Return [x, y] of the center of cell containing provided text 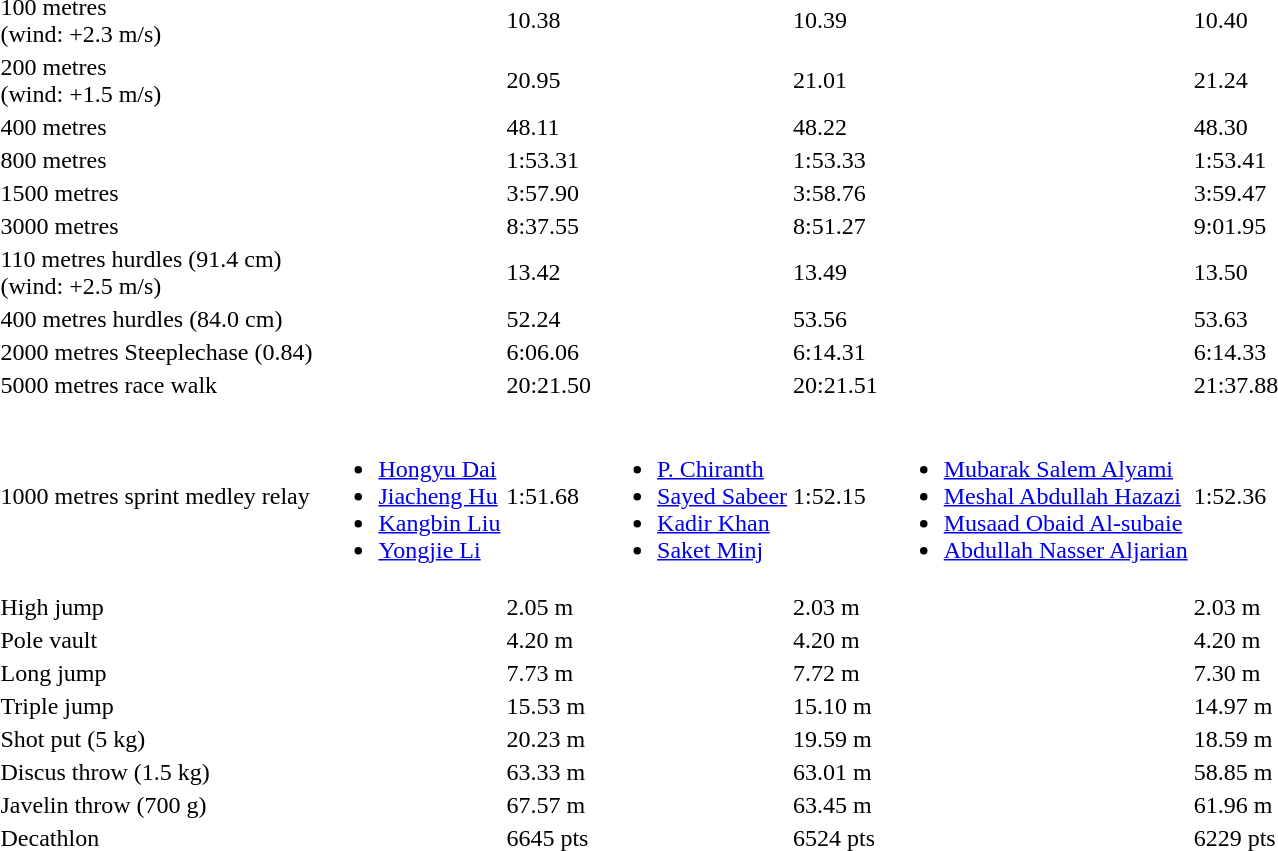
21.01 [836, 80]
52.24 [549, 319]
8:37.55 [549, 226]
1:51.68 [549, 496]
1:53.33 [836, 160]
7.72 m [836, 673]
20.23 m [549, 739]
2.05 m [549, 607]
63.33 m [549, 772]
13.42 [549, 272]
Hongyu DaiJiacheng HuKangbin LiuYongjie Li [410, 496]
1:52.15 [836, 496]
3:58.76 [836, 193]
20:21.50 [549, 385]
67.57 m [549, 805]
Mubarak Salem AlyamiMeshal Abdullah HazaziMusaad Obaid Al-subaieAbdullah Nasser Aljarian [1036, 496]
6:06.06 [549, 352]
6:14.31 [836, 352]
19.59 m [836, 739]
48.22 [836, 127]
48.11 [549, 127]
13.49 [836, 272]
63.01 m [836, 772]
3:57.90 [549, 193]
2.03 m [836, 607]
53.56 [836, 319]
7.73 m [549, 673]
20:21.51 [836, 385]
8:51.27 [836, 226]
63.45 m [836, 805]
15.10 m [836, 706]
15.53 m [549, 706]
1:53.31 [549, 160]
P. ChiranthSayed SabeerKadir KhanSaket Minj [692, 496]
20.95 [549, 80]
